For the text-containing cell, return its midpoint in [X, Y] coordinate format. 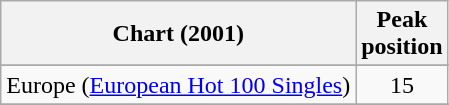
Chart (2001) [178, 34]
Peakposition [402, 34]
15 [402, 85]
Europe (European Hot 100 Singles) [178, 85]
